Search for the cell housing the specified text and yield its (X, Y) center coordinate. 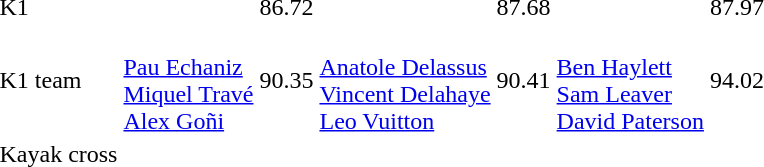
90.41 (524, 80)
Pau EchanizMiquel TravéAlex Goñi (188, 80)
Ben HaylettSam LeaverDavid Paterson (630, 80)
90.35 (286, 80)
Anatole DelassusVincent DelahayeLeo Vuitton (405, 80)
